Extract the (X, Y) coordinate from the center of the cell holding the provided text.  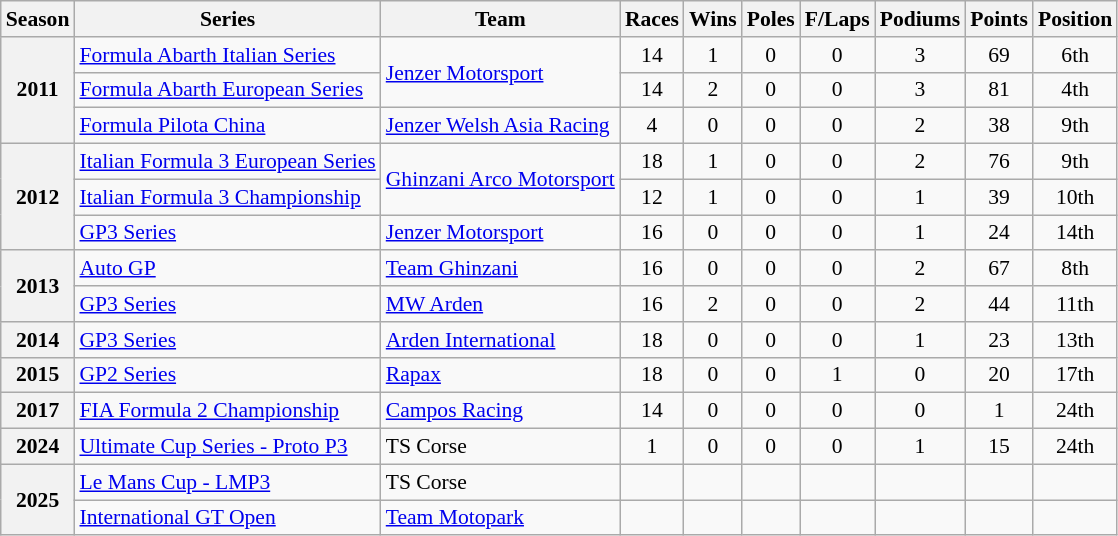
2014 (38, 340)
2025 (38, 500)
Team Motopark (500, 518)
20 (999, 375)
Rapax (500, 375)
4th (1075, 90)
81 (999, 90)
Auto GP (227, 269)
44 (999, 304)
Poles (771, 19)
11th (1075, 304)
8th (1075, 269)
International GT Open (227, 518)
2013 (38, 286)
Formula Pilota China (227, 126)
23 (999, 340)
12 (652, 197)
Podiums (920, 19)
10th (1075, 197)
39 (999, 197)
Team (500, 19)
4 (652, 126)
2024 (38, 447)
F/Laps (838, 19)
Ghinzani Arco Motorsport (500, 180)
Italian Formula 3 Championship (227, 197)
Points (999, 19)
2012 (38, 198)
2011 (38, 90)
76 (999, 162)
67 (999, 269)
17th (1075, 375)
Jenzer Welsh Asia Racing (500, 126)
38 (999, 126)
2015 (38, 375)
Arden International (500, 340)
GP2 Series (227, 375)
MW Arden (500, 304)
6th (1075, 55)
Formula Abarth Italian Series (227, 55)
Team Ghinzani (500, 269)
13th (1075, 340)
Position (1075, 19)
Series (227, 19)
69 (999, 55)
Campos Racing (500, 411)
Season (38, 19)
24 (999, 233)
2017 (38, 411)
Italian Formula 3 European Series (227, 162)
Ultimate Cup Series - Proto P3 (227, 447)
FIA Formula 2 Championship (227, 411)
Races (652, 19)
Le Mans Cup - LMP3 (227, 482)
Formula Abarth European Series (227, 90)
14th (1075, 233)
Wins (713, 19)
15 (999, 447)
